Return (X, Y) of the center of cell containing provided text 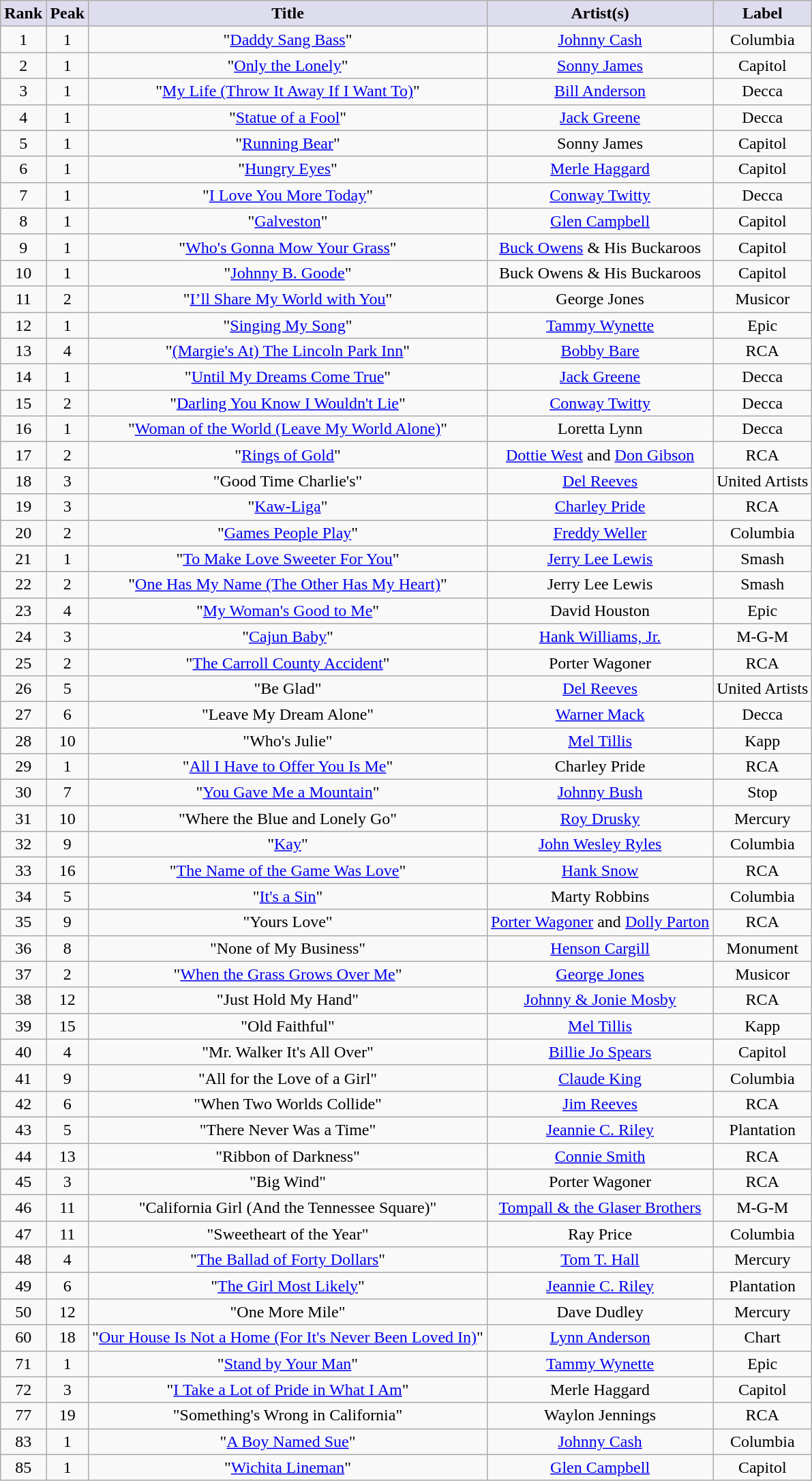
46 (23, 1208)
Loretta Lynn (600, 429)
"When Two Worlds Collide" (288, 1104)
"The Ballad of Forty Dollars" (288, 1260)
"To Make Love Sweeter For You" (288, 559)
60 (23, 1338)
Waylon Jennings (600, 1416)
Dottie West and Don Gibson (600, 455)
34 (23, 896)
"You Gave Me a Mountain" (288, 793)
Connie Smith (600, 1156)
28 (23, 740)
Porter Wagoner and Dolly Parton (600, 922)
Label (762, 14)
42 (23, 1104)
"Wichita Lineman" (288, 1467)
Billie Jo Spears (600, 1052)
"Singing My Song" (288, 325)
39 (23, 1026)
30 (23, 793)
40 (23, 1052)
Claude King (600, 1078)
"It's a Sin" (288, 896)
"Johnny B. Goode" (288, 273)
"The Name of the Game Was Love" (288, 870)
23 (23, 611)
"I’ll Share My World with You" (288, 299)
"Statue of a Fool" (288, 117)
"When the Grass Grows Over Me" (288, 974)
"I Love You More Today" (288, 195)
Ray Price (600, 1234)
50 (23, 1312)
"Rings of Gold" (288, 455)
14 (23, 377)
"Just Hold My Hand" (288, 1000)
Jim Reeves (600, 1104)
"Be Glad" (288, 688)
"Something's Wrong in California" (288, 1416)
"A Boy Named Sue" (288, 1441)
Johnny & Jonie Mosby (600, 1000)
"Kay" (288, 845)
"Kaw-Liga" (288, 507)
85 (23, 1467)
"Running Bear" (288, 143)
"Our House Is Not a Home (For It's Never Been Loved In)" (288, 1338)
"The Girl Most Likely" (288, 1286)
33 (23, 870)
"Hungry Eyes" (288, 169)
"Woman of the World (Leave My World Alone)" (288, 429)
17 (23, 455)
83 (23, 1441)
31 (23, 819)
24 (23, 636)
"Old Faithful" (288, 1026)
45 (23, 1182)
David Houston (600, 611)
Hank Snow (600, 870)
"Stand by Your Man" (288, 1364)
Marty Robbins (600, 896)
27 (23, 714)
"Where the Blue and Lonely Go" (288, 819)
"Who's Julie" (288, 740)
"One More Mile" (288, 1312)
"Good Time Charlie's" (288, 481)
Peak (67, 14)
"Games People Play" (288, 533)
44 (23, 1156)
Johnny Bush (600, 793)
"One Has My Name (The Other Has My Heart)" (288, 585)
36 (23, 948)
Dave Dudley (600, 1312)
Artist(s) (600, 14)
26 (23, 688)
"Sweetheart of the Year" (288, 1234)
49 (23, 1286)
"Daddy Sang Bass" (288, 40)
38 (23, 1000)
"Galveston" (288, 221)
43 (23, 1130)
"(Margie's At) The Lincoln Park Inn" (288, 351)
20 (23, 533)
Chart (762, 1338)
32 (23, 845)
72 (23, 1390)
"All I Have to Offer You Is Me" (288, 767)
71 (23, 1364)
"Ribbon of Darkness" (288, 1156)
"Darling You Know I Wouldn't Lie" (288, 403)
22 (23, 585)
"Cajun Baby" (288, 636)
Monument (762, 948)
"None of My Business" (288, 948)
Lynn Anderson (600, 1338)
41 (23, 1078)
48 (23, 1260)
Warner Mack (600, 714)
Tompall & the Glaser Brothers (600, 1208)
John Wesley Ryles (600, 845)
"All for the Love of a Girl" (288, 1078)
Hank Williams, Jr. (600, 636)
Stop (762, 793)
21 (23, 559)
"I Take a Lot of Pride in What I Am" (288, 1390)
"There Never Was a Time" (288, 1130)
"The Carroll County Accident" (288, 662)
Roy Drusky (600, 819)
"Who's Gonna Mow Your Grass" (288, 247)
Freddy Weller (600, 533)
25 (23, 662)
"My Life (Throw It Away If I Want To)" (288, 91)
77 (23, 1416)
35 (23, 922)
29 (23, 767)
"Yours Love" (288, 922)
37 (23, 974)
"California Girl (And the Tennessee Square)" (288, 1208)
"Until My Dreams Come True" (288, 377)
Bobby Bare (600, 351)
"My Woman's Good to Me" (288, 611)
"Only the Lonely" (288, 65)
Bill Anderson (600, 91)
"Leave My Dream Alone" (288, 714)
"Big Wind" (288, 1182)
47 (23, 1234)
"Mr. Walker It's All Over" (288, 1052)
Henson Cargill (600, 948)
Tom T. Hall (600, 1260)
Title (288, 14)
Rank (23, 14)
